Capture the cell that displays the provided text and extract its [x, y] central coordinate. 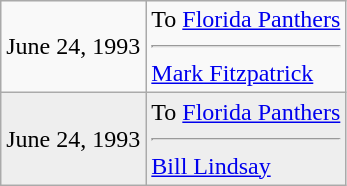
To Florida PanthersMark Fitzpatrick [246, 47]
To Florida PanthersBill Lindsay [246, 139]
